Output the (X, Y) coordinate of the center of the cell containing the given text.  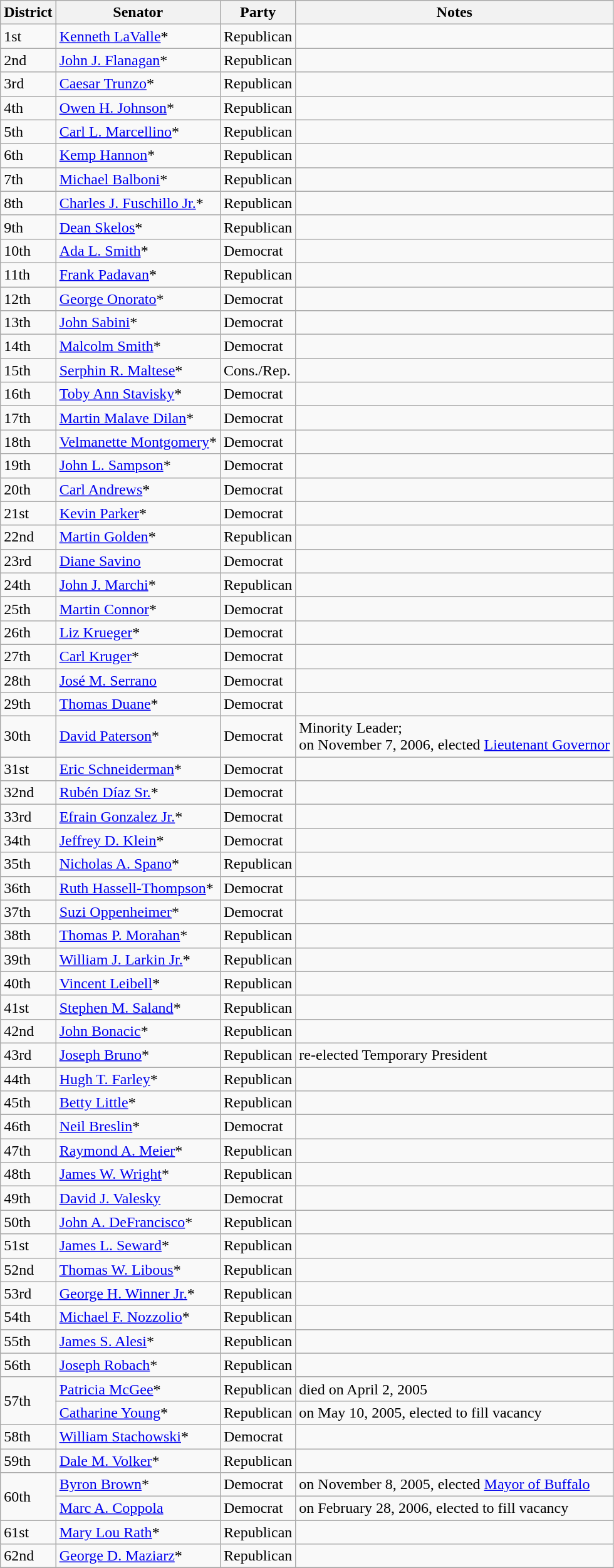
Michael Balboni* (138, 179)
Charles J. Fuschillo Jr.* (138, 203)
Frank Padavan* (138, 274)
Martin Connor* (138, 609)
Betty Little* (138, 1103)
28th (28, 680)
50th (28, 1222)
Senator (138, 13)
Thomas P. Morahan* (138, 936)
53rd (28, 1294)
Carl Kruger* (138, 656)
Michael F. Nozzolio* (138, 1317)
10th (28, 251)
29th (28, 704)
59th (28, 1461)
Dale M. Volker* (138, 1461)
Cons./Rep. (258, 370)
14th (28, 347)
56th (28, 1365)
25th (28, 609)
John J. Flanagan* (138, 60)
re-elected Temporary President (455, 1055)
Notes (455, 13)
32nd (28, 793)
George Onorato* (138, 299)
Martin Golden* (138, 537)
Neil Breslin* (138, 1127)
3rd (28, 84)
45th (28, 1103)
60th (28, 1497)
57th (28, 1401)
Nicholas A. Spano* (138, 864)
Eric Schneiderman* (138, 769)
19th (28, 466)
12th (28, 299)
54th (28, 1317)
7th (28, 179)
Party (258, 13)
26th (28, 632)
John A. DeFrancisco* (138, 1222)
5th (28, 132)
18th (28, 442)
on February 28, 2006, elected to fill vacancy (455, 1508)
David Paterson* (138, 737)
John L. Sampson* (138, 466)
William Stachowski* (138, 1436)
Kemp Hannon* (138, 155)
58th (28, 1436)
George H. Winner Jr.* (138, 1294)
35th (28, 864)
Minority Leader; on November 7, 2006, elected Lieutenant Governor (455, 737)
on November 8, 2005, elected Mayor of Buffalo (455, 1485)
36th (28, 888)
Catharine Young* (138, 1413)
Byron Brown* (138, 1485)
47th (28, 1151)
James L. Seward* (138, 1246)
46th (28, 1127)
40th (28, 983)
13th (28, 323)
23rd (28, 561)
John J. Marchi* (138, 585)
Joseph Bruno* (138, 1055)
52nd (28, 1270)
11th (28, 274)
Kenneth LaValle* (138, 36)
16th (28, 394)
District (28, 13)
20th (28, 489)
Efrain Gonzalez Jr.* (138, 817)
2nd (28, 60)
George D. Maziarz* (138, 1556)
Marc A. Coppola (138, 1508)
51st (28, 1246)
22nd (28, 537)
1st (28, 36)
John Bonacic* (138, 1031)
Carl Andrews* (138, 489)
Dean Skelos* (138, 227)
Hugh T. Farley* (138, 1079)
41st (28, 1007)
Raymond A. Meier* (138, 1151)
30th (28, 737)
43rd (28, 1055)
Martin Malave Dilan* (138, 418)
62nd (28, 1556)
42nd (28, 1031)
Ada L. Smith* (138, 251)
38th (28, 936)
17th (28, 418)
Suzi Oppenheimer* (138, 912)
34th (28, 840)
Serphin R. Maltese* (138, 370)
Toby Ann Stavisky* (138, 394)
Kevin Parker* (138, 513)
Joseph Robach* (138, 1365)
48th (28, 1174)
37th (28, 912)
Carl L. Marcellino* (138, 132)
Diane Savino (138, 561)
Caesar Trunzo* (138, 84)
on May 10, 2005, elected to fill vacancy (455, 1413)
died on April 2, 2005 (455, 1389)
Mary Lou Rath* (138, 1532)
Liz Krueger* (138, 632)
24th (28, 585)
David J. Valesky (138, 1198)
49th (28, 1198)
Jeffrey D. Klein* (138, 840)
Owen H. Johnson* (138, 108)
21st (28, 513)
Rubén Díaz Sr.* (138, 793)
8th (28, 203)
Ruth Hassell-Thompson* (138, 888)
33rd (28, 817)
61st (28, 1532)
James S. Alesi* (138, 1341)
Thomas W. Libous* (138, 1270)
31st (28, 769)
John Sabini* (138, 323)
15th (28, 370)
6th (28, 155)
Malcolm Smith* (138, 347)
James W. Wright* (138, 1174)
27th (28, 656)
4th (28, 108)
9th (28, 227)
Patricia McGee* (138, 1389)
44th (28, 1079)
Velmanette Montgomery* (138, 442)
55th (28, 1341)
William J. Larkin Jr.* (138, 959)
Thomas Duane* (138, 704)
Vincent Leibell* (138, 983)
Stephen M. Saland* (138, 1007)
39th (28, 959)
José M. Serrano (138, 680)
